For the text-containing cell, return its midpoint in (X, Y) coordinate format. 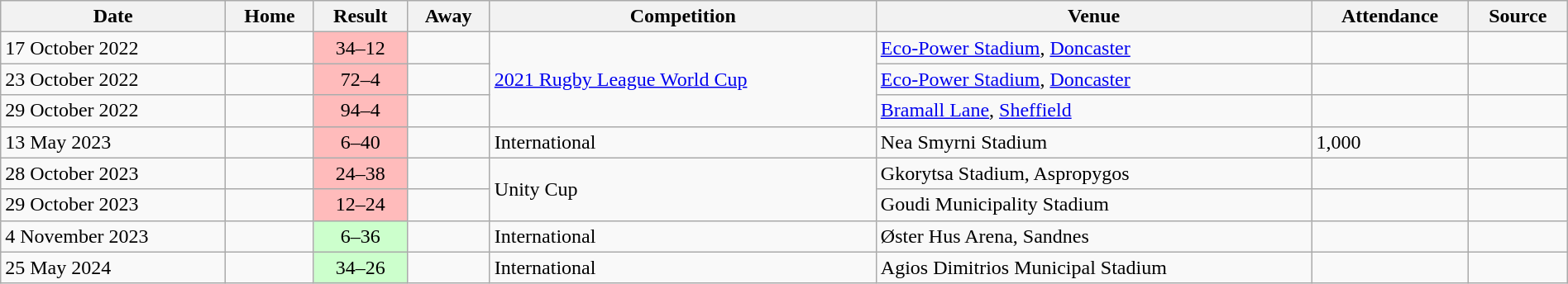
Date (113, 17)
94–4 (361, 111)
29 October 2022 (113, 111)
Gkorytsa Stadium, Aspropygos (1093, 173)
Øster Hus Arena, Sandnes (1093, 236)
Home (270, 17)
13 May 2023 (113, 142)
17 October 2022 (113, 48)
28 October 2023 (113, 173)
34–12 (361, 48)
23 October 2022 (113, 79)
6–36 (361, 236)
24–38 (361, 173)
6–40 (361, 142)
Nea Smyrni Stadium (1093, 142)
2021 Rugby League World Cup (683, 79)
25 May 2024 (113, 267)
72–4 (361, 79)
4 November 2023 (113, 236)
Source (1518, 17)
Bramall Lane, Sheffield (1093, 111)
1,000 (1389, 142)
12–24 (361, 205)
29 October 2023 (113, 205)
Competition (683, 17)
Attendance (1389, 17)
Away (448, 17)
Result (361, 17)
Unity Cup (683, 189)
Venue (1093, 17)
Agios Dimitrios Municipal Stadium (1093, 267)
34–26 (361, 267)
Goudi Municipality Stadium (1093, 205)
